Provide the (X, Y) coordinate of the cell's center where the given text is located.  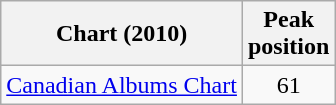
Canadian Albums Chart (122, 85)
Peakposition (288, 34)
Chart (2010) (122, 34)
61 (288, 85)
